For the text-containing cell, return its midpoint in (X, Y) coordinate format. 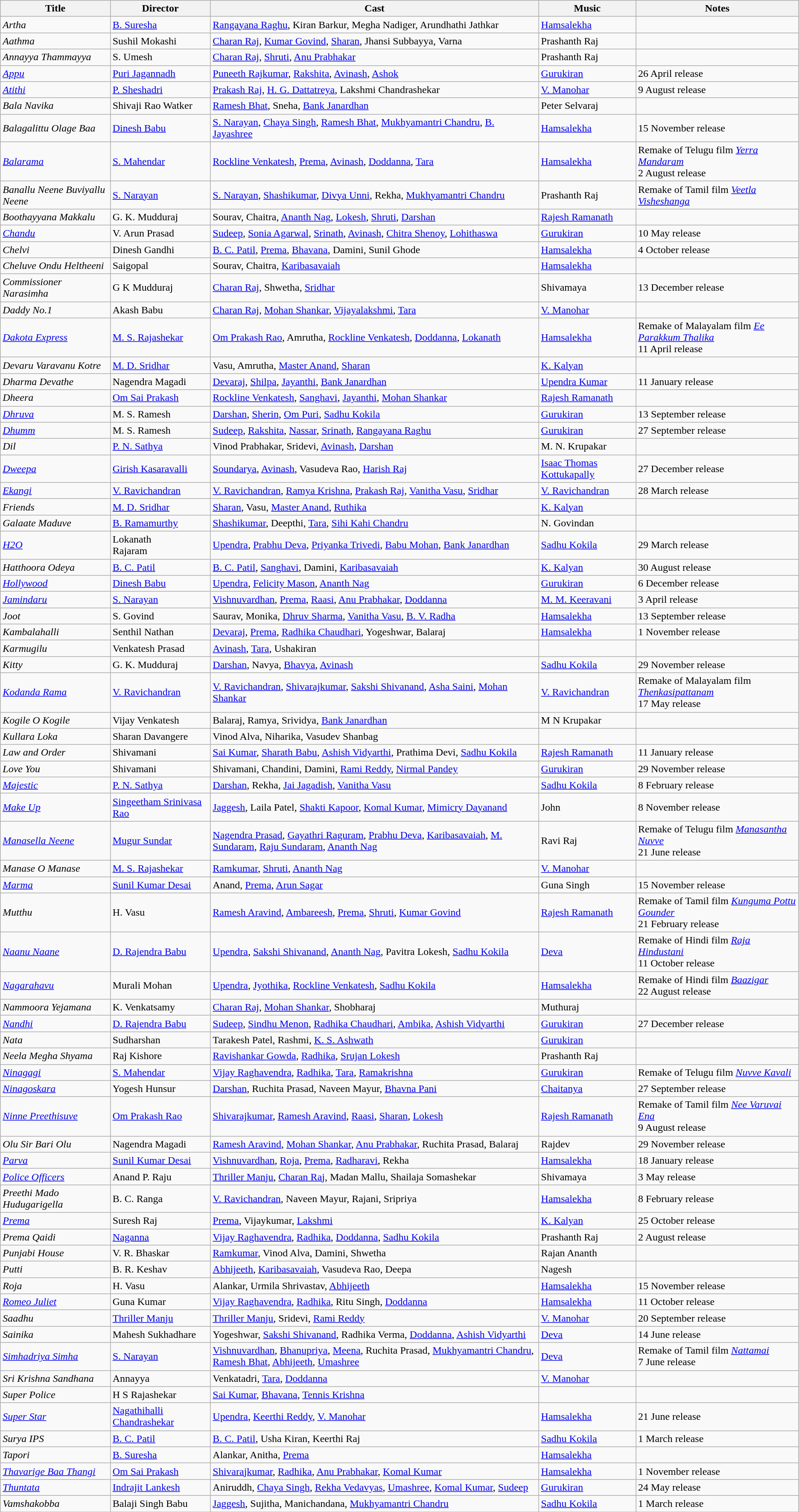
Muthuraj (587, 1007)
Naganna (160, 1237)
10 May release (717, 233)
Darshan, Ruchita Prasad, Naveen Mayur, Bhavna Pani (375, 1089)
Boothayyana Makkalu (55, 217)
Dheera (55, 398)
Saadhu (55, 1318)
Saurav, Monika, Dhruv Sharma, Vanitha Vasu, B. V. Radha (375, 616)
Devaru Varavanu Kotre (55, 365)
Jaggesh, Laila Patel, Shakti Kapoor, Komal Kumar, Mimicry Dayanand (375, 807)
Vasu, Amrutha, Master Anand, Sharan (375, 365)
Dweepa (55, 469)
Remake of Tamil film Nattamai 7 June release (717, 1357)
Upendra, Jyothika, Rockline Venkatesh, Sadhu Kokila (375, 985)
25 October release (717, 1220)
Venkatesh Prasad (160, 648)
30 August release (717, 567)
Prema, Vijaykumar, Lakshmi (375, 1220)
Naanu Naane (55, 952)
Anand, Prema, Arun Sagar (375, 885)
Cast (375, 9)
Nandhi (55, 1024)
K. Venkatsamy (160, 1007)
Senthil Nathan (160, 632)
Sainika (55, 1334)
Music (587, 9)
Peter Selvaraj (587, 106)
Nagathihalli Chandrashekar (160, 1416)
Suresh Raj (160, 1220)
Nata (55, 1040)
Commissioner Narasimha (55, 288)
Super Star (55, 1416)
Sushil Mokashi (160, 41)
Ramesh Aravind, Ambareesh, Prema, Shruti, Kumar Govind (375, 913)
Olu Sir Bari Olu (55, 1144)
V. R. Bhaskar (160, 1253)
Chaitanya (587, 1089)
Soundarya, Avinash, Vasudeva Rao, Harish Raj (375, 469)
Shivamani, Chandini, Damini, Rami Reddy, Nirmal Pandey (375, 769)
Parva (55, 1160)
S. Umesh (160, 57)
Shashikumar, Deepthi, Tara, Sihi Kahi Chandru (375, 523)
26 April release (717, 73)
Dhumm (55, 430)
H2O (55, 545)
Remake of Malayalam film Thenkasipattanam 17 May release (717, 692)
Darshan, Navya, Bhavya, Avinash (375, 665)
Title (55, 9)
Preethi Mado Hudugarigella (55, 1199)
Friends (55, 507)
3 May release (717, 1176)
Marma (55, 885)
Dhruva (55, 414)
6 December release (717, 584)
Chandu (55, 233)
Akash Babu (160, 310)
P. Sheshadri (160, 90)
Murali Mohan (160, 985)
Dakota Express (55, 338)
14 June release (717, 1334)
Annayya (160, 1378)
Kambalahalli (55, 632)
Dharma Devathe (55, 382)
Surya IPS (55, 1439)
Rangayana Raghu, Kiran Barkur, Megha Nadiger, Arundhathi Jathkar (375, 25)
M. N. Krupakar (587, 447)
Manasella Neene (55, 841)
Ramkumar, Shruti, Ananth Nag (375, 868)
Sourav, Chaitra, Karibasavaiah (375, 266)
Chelvi (55, 250)
Nammoora Yejamana (55, 1007)
Sharan Davangere (160, 736)
Remake of Tamil film Veetla Visheshanga (717, 195)
Sudeep, Rakshita, Nassar, Srinath, Rangayana Raghu (375, 430)
Yogesh Hunsur (160, 1089)
B. C. Patil, Usha Kiran, Keerthi Raj (375, 1439)
Puneeth Rajkumar, Rakshita, Avinash, Ashok (375, 73)
Vamshakobba (55, 1503)
Thavarige Baa Thangi (55, 1471)
Venkatadri, Tara, Doddanna (375, 1378)
Kodanda Rama (55, 692)
Balaraj, Ramya, Srividya, Bank Janardhan (375, 720)
Upendra, Sakshi Shivanand, Ananth Nag, Pavitra Lokesh, Sadhu Kokila (375, 952)
Ninagoskara (55, 1089)
Vinod Prabhakar, Sridevi, Avinash, Darshan (375, 447)
Guna Kumar (160, 1302)
Ninagagi (55, 1072)
Isaac Thomas Kottukapally (587, 469)
8 November release (717, 807)
Romeo Juliet (55, 1302)
Majestic (55, 785)
Mahesh Sukhadhare (160, 1334)
S. Govind (160, 616)
M. M. Keeravani (587, 600)
Karmugilu (55, 648)
Sudeep, Sindhu Menon, Radhika Chaudhari, Ambika, Ashish Vidyarthi (375, 1024)
Make Up (55, 807)
Om Prakash Rao (160, 1116)
Remake of Telugu film Manasantha Nuvve 21 June release (717, 841)
Vijay Raghavendra, Radhika, Ritu Singh, Doddanna (375, 1302)
Vinod Alva, Niharika, Vasudev Shanbag (375, 736)
Jaggesh, Sujitha, Manichandana, Mukhyamantri Chandru (375, 1503)
Kitty (55, 665)
Vijay Raghavendra, Radhika, Doddanna, Sadhu Kokila (375, 1237)
Rockline Venkatesh, Sanghavi, Jayanthi, Mohan Shankar (375, 398)
Devaraj, Shilpa, Jayanthi, Bank Janardhan (375, 382)
Prakash Raj, H. G. Dattatreya, Lakshmi Chandrashekar (375, 90)
Sharan, Vasu, Master Anand, Ruthika (375, 507)
G K Mudduraj (160, 288)
Vishnuvardhan, Prema, Raasi, Anu Prabhakar, Doddanna (375, 600)
Guna Singh (587, 885)
M N Krupakar (587, 720)
18 January release (717, 1160)
Darshan, Sherin, Om Puri, Sadhu Kokila (375, 414)
Hollywood (55, 584)
Rockline Venkatesh, Prema, Avinash, Doddanna, Tara (375, 161)
Charan Raj, Mohan Shankar, Shobharaj (375, 1007)
H S Rajashekar (160, 1395)
Girish Kasaravalli (160, 469)
Tarakesh Patel, Rashmi, K. S. Ashwath (375, 1040)
20 September release (717, 1318)
Thriller Manju, Sridevi, Rami Reddy (375, 1318)
Singeetham Srinivasa Rao (160, 807)
Bala Navika (55, 106)
Upendra Kumar (587, 382)
28 March release (717, 490)
Balagalittu Olage Baa (55, 128)
Ravi Raj (587, 841)
Jamindaru (55, 600)
Police Officers (55, 1176)
Super Police (55, 1395)
Alankar, Anitha, Prema (375, 1455)
Punjabi House (55, 1253)
Rajan Ananth (587, 1253)
Aathma (55, 41)
Neela Megha Shyama (55, 1056)
Tapori (55, 1455)
Ravishankar Gowda, Radhika, Srujan Lokesh (375, 1056)
Sai Kumar, Bhavana, Tennis Krishna (375, 1395)
Ekangi (55, 490)
Artha (55, 25)
Sourav, Chaitra, Ananth Nag, Lokesh, Shruti, Darshan (375, 217)
Remake of Hindi film Raja Hindustani 11 October release (717, 952)
Love You (55, 769)
Puri Jagannadh (160, 73)
Thriller Manju (160, 1318)
S. Narayan, Shashikumar, Divya Unni, Rekha, Mukhyamantri Chandru (375, 195)
Mutthu (55, 913)
V. Ravichandran, Shivarajkumar, Sakshi Shivanand, Asha Saini, Mohan Shankar (375, 692)
Atithi (55, 90)
Alankar, Urmila Shrivastav, Abhijeeth (375, 1286)
Devaraj, Prema, Radhika Chaudhari, Yogeshwar, Balaraj (375, 632)
Ramkumar, Vinod Alva, Damini, Shwetha (375, 1253)
Mugur Sundar (160, 841)
Aniruddh, Chaya Singh, Rekha Vedavyas, Umashree, Komal Kumar, Sudeep (375, 1487)
Dil (55, 447)
21 June release (717, 1416)
Prema Qaidi (55, 1237)
Rajdev (587, 1144)
Saigopal (160, 266)
Sai Kumar, Sharath Babu, Ashish Vidyarthi, Prathima Devi, Sadhu Kokila (375, 753)
Thriller Manju, Charan Raj, Madan Mallu, Shailaja Somashekar (375, 1176)
Dinesh Gandhi (160, 250)
Om Prakash Rao, Amrutha, Rockline Venkatesh, Doddanna, Lokanath (375, 338)
V. Arun Prasad (160, 233)
Anand P. Raju (160, 1176)
Charan Raj, Shruti, Anu Prabhakar (375, 57)
Nagarahavu (55, 985)
B. R. Keshav (160, 1270)
Vijay Venkatesh (160, 720)
Avinash, Tara, Ushakiran (375, 648)
V. Ravichandran, Ramya Krishna, Prakash Raj, Vanitha Vasu, Sridhar (375, 490)
B. Ramamurthy (160, 523)
Daddy No.1 (55, 310)
S. Narayan, Chaya Singh, Ramesh Bhat, Mukhyamantri Chandru, B. Jayashree (375, 128)
Galaate Maduve (55, 523)
Darshan, Rekha, Jai Jagadish, Vanitha Vasu (375, 785)
B. C. Patil, Prema, Bhavana, Damini, Sunil Ghode (375, 250)
Ramesh Bhat, Sneha, Bank Janardhan (375, 106)
Banallu Neene Buviyallu Neene (55, 195)
B. C. Ranga (160, 1199)
24 May release (717, 1487)
Ninne Preethisuve (55, 1116)
Abhijeeth, Karibasavaiah, Vasudeva Rao, Deepa (375, 1270)
Remake of Hindi film Baazigar 22 August release (717, 985)
Prema (55, 1220)
Ramesh Aravind, Mohan Shankar, Anu Prabhakar, Ruchita Prasad, Balaraj (375, 1144)
Remake of Tamil film Nee Varuvai Ena 9 August release (717, 1116)
Law and Order (55, 753)
Simhadriya Simha (55, 1357)
4 October release (717, 250)
Thuntata (55, 1487)
Vijay Raghavendra, Radhika, Tara, Ramakrishna (375, 1072)
Charan Raj, Kumar Govind, Sharan, Jhansi Subbayya, Varna (375, 41)
Notes (717, 9)
Kullara Loka (55, 736)
Nagesh (587, 1270)
Vishnuvardhan, Roja, Prema, Radharavi, Rekha (375, 1160)
13 December release (717, 288)
Nagendra Prasad, Gayathri Raguram, Prabhu Deva, Karibasavaiah, M. Sundaram, Raju Sundaram, Ananth Nag (375, 841)
Annayya Thammayya (55, 57)
Remake of Telugu film Yerra Mandaram 2 August release (717, 161)
Joot (55, 616)
Vishnuvardhan, Bhanupriya, Meena, Ruchita Prasad, Mukhyamantri Chandru, Ramesh Bhat, Abhijeeth, Umashree (375, 1357)
Raj Kishore (160, 1056)
Roja (55, 1286)
Remake of Malayalam film Ee Parakkum Thalika 11 April release (717, 338)
Upendra, Keerthi Reddy, V. Manohar (375, 1416)
Sri Krishna Sandhana (55, 1378)
Manase O Manase (55, 868)
Upendra, Felicity Mason, Ananth Nag (375, 584)
11 October release (717, 1302)
Putti (55, 1270)
Kogile O Kogile (55, 720)
N. Govindan (587, 523)
Remake of Telugu film Nuvve Kavali (717, 1072)
Hatthoora Odeya (55, 567)
Shivarajkumar, Radhika, Anu Prabhakar, Komal Kumar (375, 1471)
V. Ravichandran, Naveen Mayur, Rajani, Sripriya (375, 1199)
Charan Raj, Shwetha, Sridhar (375, 288)
Balaji Singh Babu (160, 1503)
Yogeshwar, Sakshi Shivanand, Radhika Verma, Doddanna, Ashish Vidyarthi (375, 1334)
9 August release (717, 90)
Remake of Tamil film Kunguma Pottu Gounder 21 February release (717, 913)
Balarama (55, 161)
Cheluve Ondu Heltheeni (55, 266)
3 April release (717, 600)
Appu (55, 73)
29 March release (717, 545)
Upendra, Prabhu Deva, Priyanka Trivedi, Babu Mohan, Bank Janardhan (375, 545)
Shivaji Rao Watker (160, 106)
Sudharshan (160, 1040)
Sudeep, Sonia Agarwal, Srinath, Avinash, Chitra Shenoy, Lohithaswa (375, 233)
Indrajit Lankesh (160, 1487)
Lokanath Rajaram (160, 545)
John (587, 807)
B. C. Patil, Sanghavi, Damini, Karibasavaiah (375, 567)
Charan Raj, Mohan Shankar, Vijayalakshmi, Tara (375, 310)
2 August release (717, 1237)
Director (160, 9)
Shivarajkumar, Ramesh Aravind, Raasi, Sharan, Lokesh (375, 1116)
